Capture the cell that displays the provided text and extract its (x, y) central coordinate. 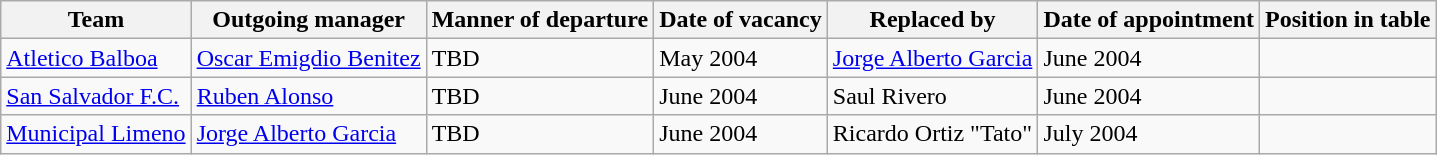
Ricardo Ortiz "Tato" (932, 134)
San Salvador F.C. (96, 96)
Manner of departure (540, 20)
Outgoing manager (308, 20)
Atletico Balboa (96, 58)
Ruben Alonso (308, 96)
Date of vacancy (741, 20)
May 2004 (741, 58)
Replaced by (932, 20)
Date of appointment (1149, 20)
Saul Rivero (932, 96)
Team (96, 20)
July 2004 (1149, 134)
Municipal Limeno (96, 134)
Oscar Emigdio Benitez (308, 58)
Position in table (1348, 20)
